From the cell containing the given text, extract its center point as [X, Y] coordinate. 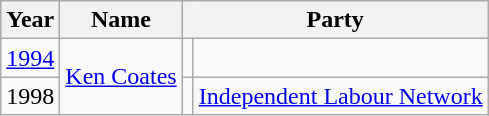
Year [30, 20]
Party [335, 20]
1998 [30, 96]
Ken Coates [121, 77]
Independent Labour Network [340, 96]
Name [121, 20]
1994 [30, 58]
